Search for the cell housing the specified text and yield its [X, Y] center coordinate. 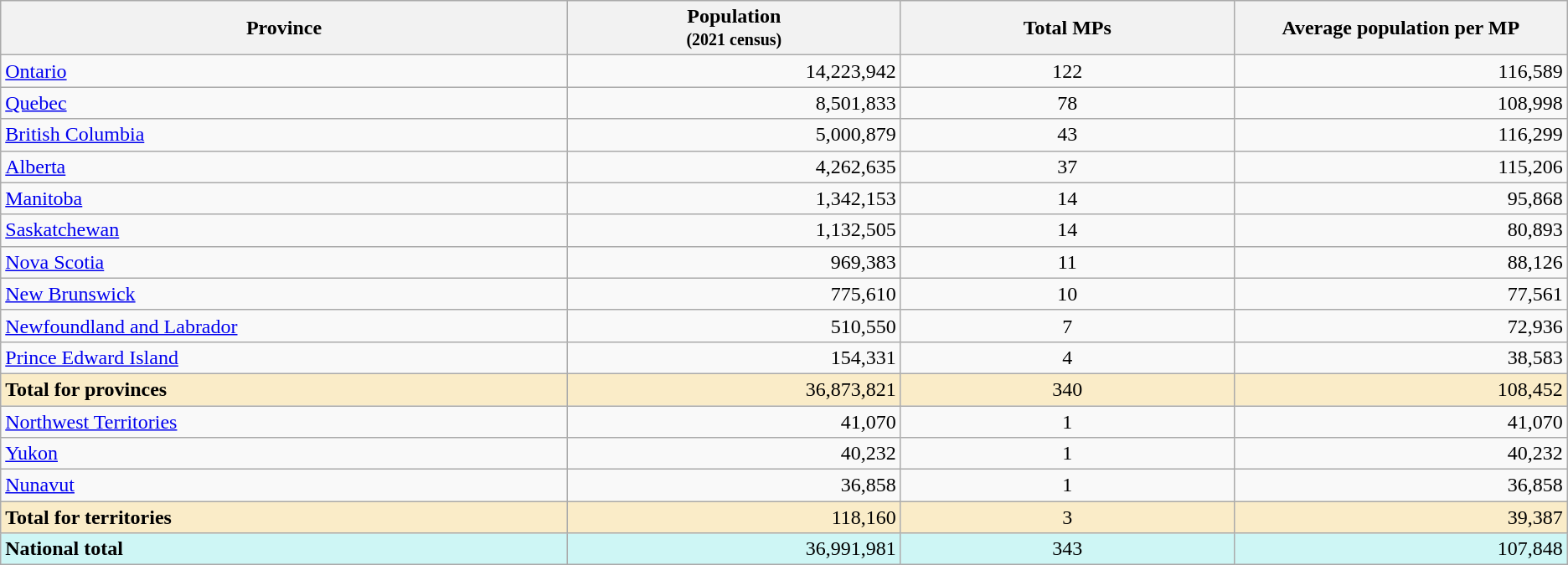
3 [1067, 517]
Total for provinces [285, 389]
510,550 [734, 326]
36,991,981 [734, 549]
107,848 [1400, 549]
1,342,153 [734, 198]
343 [1067, 549]
122 [1067, 71]
154,331 [734, 357]
14,223,942 [734, 71]
Northwest Territories [285, 421]
11 [1067, 262]
116,299 [1400, 135]
8,501,833 [734, 103]
Yukon [285, 454]
Saskatchewan [285, 230]
Total for territories [285, 517]
78 [1067, 103]
115,206 [1400, 167]
Quebec [285, 103]
80,893 [1400, 230]
36,873,821 [734, 389]
4 [1067, 357]
Nunavut [285, 485]
118,160 [734, 517]
National total [285, 549]
775,610 [734, 294]
4,262,635 [734, 167]
95,868 [1400, 198]
116,589 [1400, 71]
10 [1067, 294]
5,000,879 [734, 135]
88,126 [1400, 262]
1,132,505 [734, 230]
Prince Edward Island [285, 357]
Province [285, 28]
Ontario [285, 71]
72,936 [1400, 326]
Total MPs [1067, 28]
Population(2021 census) [734, 28]
43 [1067, 135]
77,561 [1400, 294]
Nova Scotia [285, 262]
969,383 [734, 262]
Newfoundland and Labrador [285, 326]
British Columbia [285, 135]
108,452 [1400, 389]
New Brunswick [285, 294]
37 [1067, 167]
340 [1067, 389]
108,998 [1400, 103]
7 [1067, 326]
38,583 [1400, 357]
39,387 [1400, 517]
Manitoba [285, 198]
Average population per MP [1400, 28]
Alberta [285, 167]
